Scan for the cell matching the given text and deliver its [x, y] coordinate at center. 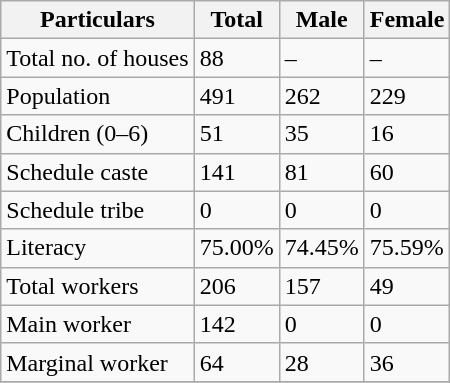
Total workers [98, 286]
Particulars [98, 20]
75.59% [407, 248]
206 [236, 286]
Marginal worker [98, 362]
Schedule caste [98, 172]
229 [407, 96]
Female [407, 20]
36 [407, 362]
49 [407, 286]
491 [236, 96]
16 [407, 134]
35 [322, 134]
81 [322, 172]
75.00% [236, 248]
Literacy [98, 248]
88 [236, 58]
Population [98, 96]
157 [322, 286]
74.45% [322, 248]
Male [322, 20]
Total [236, 20]
Total no. of houses [98, 58]
142 [236, 324]
28 [322, 362]
60 [407, 172]
262 [322, 96]
64 [236, 362]
141 [236, 172]
Main worker [98, 324]
Children (0–6) [98, 134]
51 [236, 134]
Schedule tribe [98, 210]
